Find where the given text appears and provide that cell's center as (x, y) coordinate. 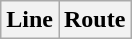
Line (30, 20)
Route (94, 20)
